Pinpoint the cell where the given text exists, returning its (x, y) midpoint coordinate. 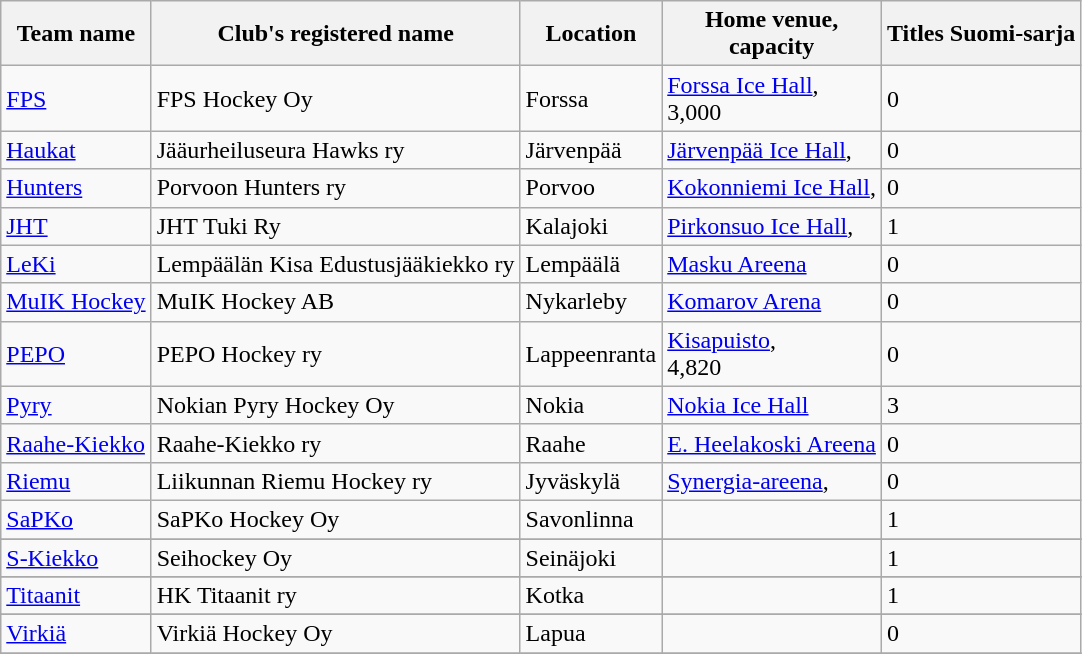
Komarov Arena (772, 302)
SaPKo (76, 519)
3 (980, 405)
Nokia Ice Hall (772, 405)
Hunters (76, 188)
Titaanit (76, 596)
Haukat (76, 150)
Lempäälä (591, 264)
Lapua (591, 634)
JHT (76, 226)
Location (591, 34)
Synergia-areena, (772, 481)
Riemu (76, 481)
Järvenpää Ice Hall, (772, 150)
Raahe-Kiekko ry (336, 443)
Raahe (591, 443)
PEPO (76, 354)
Järvenpää (591, 150)
Nykarleby (591, 302)
Jyväskylä (591, 481)
Kisapuisto,4,820 (772, 354)
Forssa (591, 98)
Nokian Pyry Hockey Oy (336, 405)
Team name (76, 34)
FPS (76, 98)
Liikunnan Riemu Hockey ry (336, 481)
Club's registered name (336, 34)
E. Heelakoski Areena (772, 443)
Forssa Ice Hall,3,000 (772, 98)
Jääurheiluseura Hawks ry (336, 150)
Lempäälän Kisa Edustusjääkiekko ry (336, 264)
PEPO Hockey ry (336, 354)
HK Titaanit ry (336, 596)
Lappeenranta (591, 354)
Kokonniemi Ice Hall, (772, 188)
Porvoon Hunters ry (336, 188)
Kalajoki (591, 226)
Kotka (591, 596)
Seinäjoki (591, 557)
Virkiä (76, 634)
LeKi (76, 264)
JHT Tuki Ry (336, 226)
Nokia (591, 405)
MuIK Hockey AB (336, 302)
Pirkonsuo Ice Hall, (772, 226)
Pyry (76, 405)
Home venue,capacity (772, 34)
Titles Suomi-sarja (980, 34)
S-Kiekko (76, 557)
Virkiä Hockey Oy (336, 634)
Porvoo (591, 188)
Savonlinna (591, 519)
SaPKo Hockey Oy (336, 519)
MuIK Hockey (76, 302)
FPS Hockey Oy (336, 98)
Masku Areena (772, 264)
Raahe-Kiekko (76, 443)
Seihockey Oy (336, 557)
